Pinpoint the cell where the given text exists, returning its (x, y) midpoint coordinate. 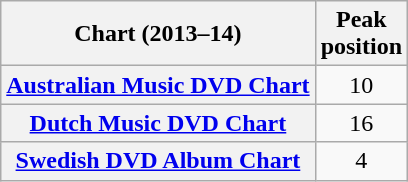
Swedish DVD Album Chart (158, 161)
10 (361, 85)
Peakposition (361, 34)
Australian Music DVD Chart (158, 85)
Chart (2013–14) (158, 34)
4 (361, 161)
16 (361, 123)
Dutch Music DVD Chart (158, 123)
